Output the [X, Y] coordinate of the center of the cell containing the given text.  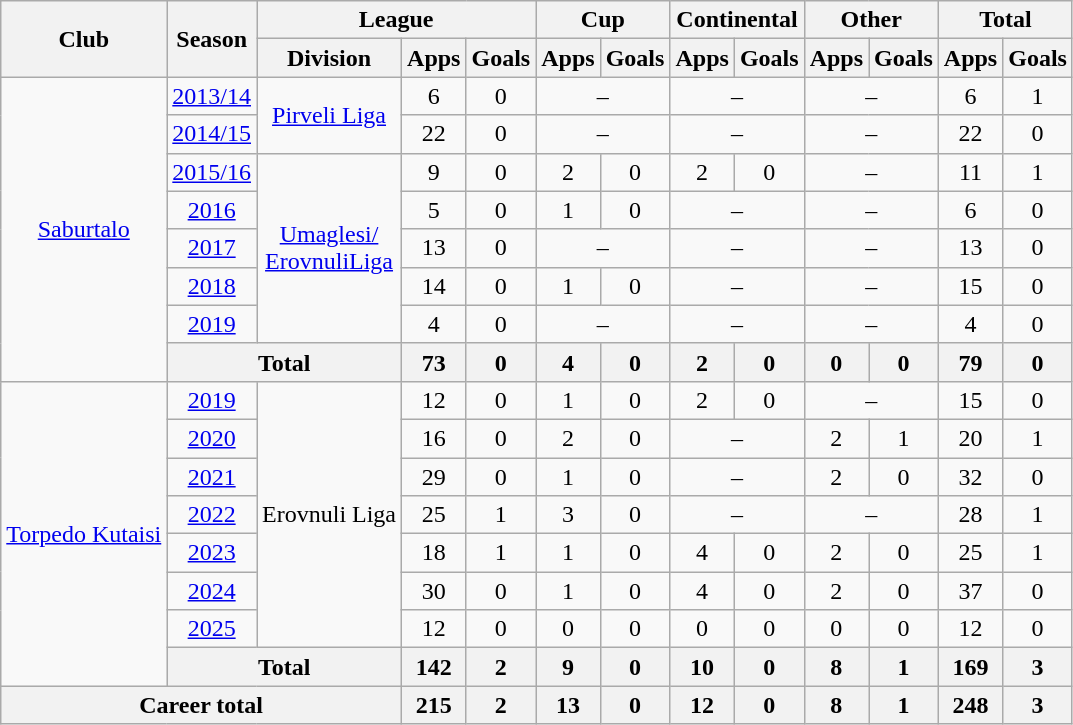
248 [970, 705]
37 [970, 591]
11 [970, 172]
Club [84, 39]
Torpedo Kutaisi [84, 533]
2023 [212, 553]
2020 [212, 438]
2022 [212, 515]
29 [434, 477]
Division [330, 58]
2013/14 [212, 96]
Continental [737, 20]
14 [434, 286]
30 [434, 591]
2021 [212, 477]
2018 [212, 286]
2016 [212, 210]
Umaglesi/ ErovnuliLiga [330, 248]
Other [871, 20]
Season [212, 39]
73 [434, 362]
2017 [212, 248]
Saburtalo [84, 229]
Cup [603, 20]
16 [434, 438]
32 [970, 477]
10 [702, 667]
215 [434, 705]
League [396, 20]
2015/16 [212, 172]
142 [434, 667]
2024 [212, 591]
18 [434, 553]
2014/15 [212, 134]
Career total [202, 705]
Erovnuli Liga [330, 514]
169 [970, 667]
20 [970, 438]
79 [970, 362]
2025 [212, 629]
28 [970, 515]
5 [434, 210]
Pirveli Liga [330, 115]
